Output the (x, y) coordinate of the center of the cell containing the given text.  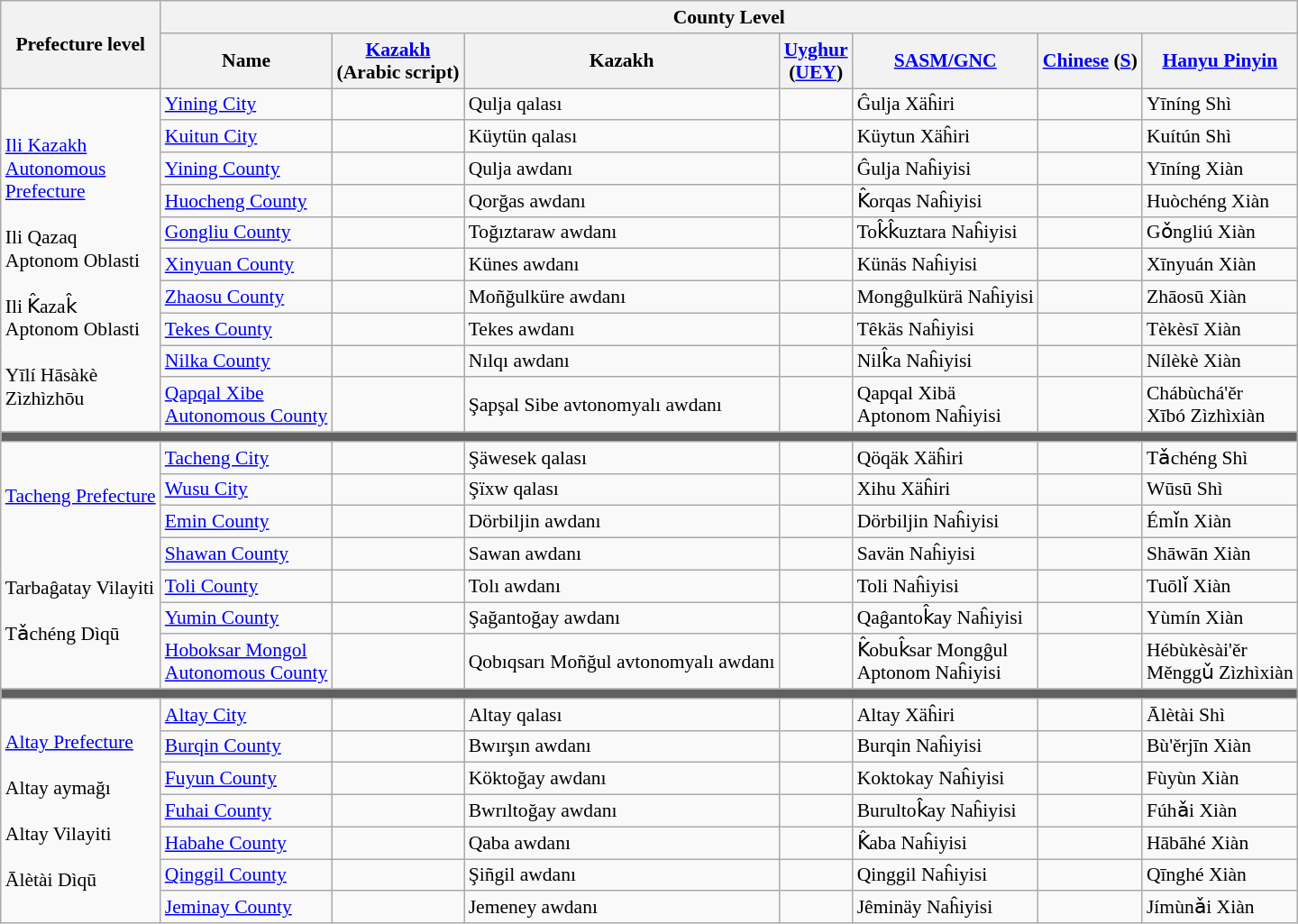
Bwrıltoğay awdanı (622, 811)
Moñğulküre awdanı (622, 297)
Xihu Xäĥiri (946, 489)
Küytün qalası (622, 137)
Tuōlǐ Xiàn (1220, 586)
Chábùchá'ěrXībó Zìzhìxiàn (1220, 406)
Bù'ěrjīn Xiàn (1220, 746)
Burultok̂ay Naĥiyisi (946, 811)
Nilk̂a Naĥiyisi (946, 361)
Ili KazakhAutonomousPrefectureIli QazaqAptonom OblastiIli K̂azak̂Aptonom OblastiYīlí HāsàkèZìzhìzhōu (81, 261)
Jemeney awdanı (622, 908)
Şağantoğay awdanı (622, 618)
Nilka County (247, 361)
Altay City (247, 715)
Yùmín Xiàn (1220, 618)
Hoboksar MongolAutonomous County (247, 662)
Wusu City (247, 489)
Köktoğay awdanı (622, 779)
K̂obuk̂sar MongĝulAptonom Naĥiyisi (946, 662)
Emin County (247, 522)
Sawan awdanı (622, 554)
Qaĝantok̂ay Naĥiyisi (946, 618)
Hābāhé Xiàn (1220, 843)
Ālètài Shì (1220, 715)
SASM/GNC (946, 61)
Kazakh(Arabic script) (398, 61)
Yining City (247, 105)
Savän Naĥiyisi (946, 554)
Altay PrefectureAltay aymağıAltay VilayitiĀlètài Dìqū (81, 811)
Dörbiljin Naĥiyisi (946, 522)
Küytun Xäĥiri (946, 137)
Qöqäk Xäĥiri (946, 458)
K̂aba Naĥiyisi (946, 843)
Shawan County (247, 554)
Tok̂k̂uztara Naĥiyisi (946, 233)
Toli Naĥiyisi (946, 586)
Émǐn Xiàn (1220, 522)
Hébùkèsài'ěrMěnggǔ Zìzhìxiàn (1220, 662)
Tolı awdanı (622, 586)
Qinggil Naĥiyisi (946, 875)
Şïxw qalası (622, 489)
Ĝulja Naĥiyisi (946, 169)
Mongĝulkürä Naĥiyisi (946, 297)
Tekes awdanı (622, 329)
Huocheng County (247, 201)
Habahe County (247, 843)
Huòchéng Xiàn (1220, 201)
Şäwesek qalası (622, 458)
Yumin County (247, 618)
Fuhai County (247, 811)
Uyghur(UEY) (817, 61)
Fùyùn Xiàn (1220, 779)
Qulja awdanı (622, 169)
Künäs Naĥiyisi (946, 265)
Dörbiljin awdanı (622, 522)
Kuitun City (247, 137)
Fúhǎi Xiàn (1220, 811)
Burqin County (247, 746)
Gǒngliú Xiàn (1220, 233)
Tekes County (247, 329)
Jeminay County (247, 908)
Hanyu Pinyin (1220, 61)
Qapqal XibäAptonom Naĥiyisi (946, 406)
Yīníng Shì (1220, 105)
Xīnyuán Xiàn (1220, 265)
Altay qalası (622, 715)
Burqin Naĥiyisi (946, 746)
Kuítún Shì (1220, 137)
Şapşal Sibe avtonomyalı awdanı (622, 406)
Prefecture level (81, 45)
Yīníng Xiàn (1220, 169)
Ĝulja Xäĥiri (946, 105)
Qulja qalası (622, 105)
Gongliu County (247, 233)
Altay Xäĥiri (946, 715)
Nılqı awdanı (622, 361)
Zhaosu County (247, 297)
Qorğas awdanı (622, 201)
Tacheng PrefectureTarbaĝatay VilayitiTǎchéng Dìqū (81, 566)
Toğıztaraw awdanı (622, 233)
Künes awdanı (622, 265)
Qaba awdanı (622, 843)
Toli County (247, 586)
County Level (729, 17)
Qinggil County (247, 875)
Têkäs Naĥiyisi (946, 329)
Koktokay Naĥiyisi (946, 779)
K̂orqas Naĥiyisi (946, 201)
Fuyun County (247, 779)
Qīnghé Xiàn (1220, 875)
Qapqal XibeAutonomous County (247, 406)
Name (247, 61)
Xinyuan County (247, 265)
Bwırşın awdanı (622, 746)
Chinese (S) (1091, 61)
Wūsū Shì (1220, 489)
Zhāosū Xiàn (1220, 297)
Qobıqsarı Moñğul avtonomyalı awdanı (622, 662)
Tǎchéng Shì (1220, 458)
Jêminäy Naĥiyisi (946, 908)
Shāwān Xiàn (1220, 554)
Jímùnǎi Xiàn (1220, 908)
Şiñgil awdanı (622, 875)
Kazakh (622, 61)
Yining County (247, 169)
Nílèkè Xiàn (1220, 361)
Tacheng City (247, 458)
Tèkèsī Xiàn (1220, 329)
